Scan for the cell matching the given text and deliver its (x, y) coordinate at center. 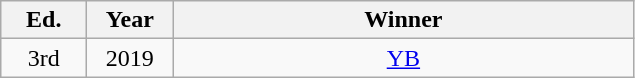
Winner (404, 20)
3rd (44, 58)
YB (404, 58)
2019 (130, 58)
Ed. (44, 20)
Year (130, 20)
